Output the [X, Y] coordinate of the center of the cell containing the given text.  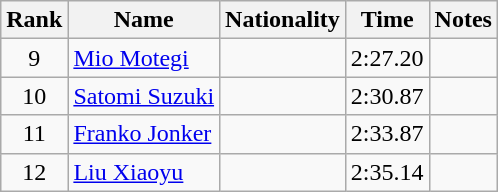
Satomi Suzuki [144, 96]
Time [387, 20]
Name [144, 20]
2:27.20 [387, 58]
Franko Jonker [144, 134]
12 [34, 172]
Mio Motegi [144, 58]
Rank [34, 20]
2:30.87 [387, 96]
9 [34, 58]
2:35.14 [387, 172]
2:33.87 [387, 134]
Liu Xiaoyu [144, 172]
Notes [463, 20]
10 [34, 96]
11 [34, 134]
Nationality [283, 20]
